Extract the (x, y) coordinate from the center of the cell holding the provided text.  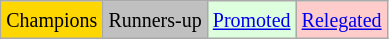
Relegated (342, 20)
Promoted (252, 20)
Runners-up (155, 20)
Champions (52, 20)
